Capture the cell that displays the provided text and extract its (x, y) central coordinate. 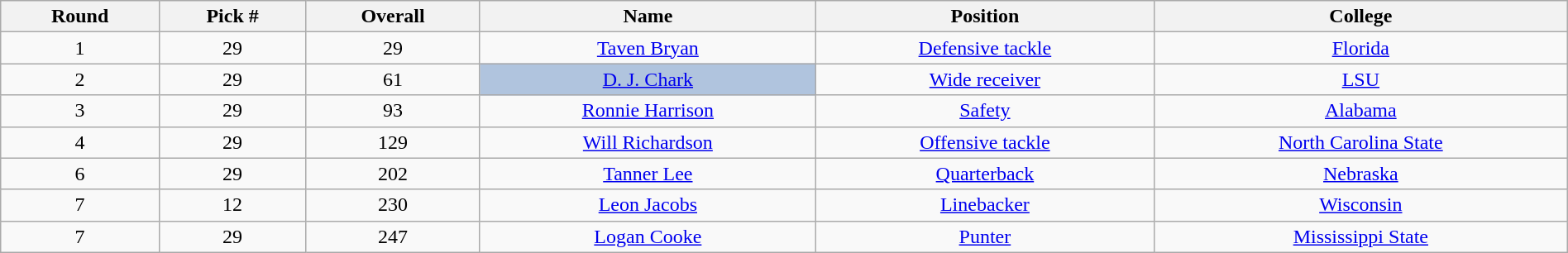
Round (80, 17)
12 (232, 205)
Nebraska (1360, 174)
6 (80, 174)
Pick # (232, 17)
1 (80, 48)
230 (394, 205)
D. J. Chark (648, 79)
129 (394, 142)
3 (80, 111)
Alabama (1360, 111)
Leon Jacobs (648, 205)
Tanner Lee (648, 174)
4 (80, 142)
Will Richardson (648, 142)
61 (394, 79)
Defensive tackle (984, 48)
Punter (984, 236)
Wide receiver (984, 79)
Position (984, 17)
Taven Bryan (648, 48)
Ronnie Harrison (648, 111)
Overall (394, 17)
Logan Cooke (648, 236)
LSU (1360, 79)
Offensive tackle (984, 142)
North Carolina State (1360, 142)
Quarterback (984, 174)
College (1360, 17)
Linebacker (984, 205)
Name (648, 17)
2 (80, 79)
202 (394, 174)
Mississippi State (1360, 236)
Safety (984, 111)
247 (394, 236)
Florida (1360, 48)
Wisconsin (1360, 205)
93 (394, 111)
